For the text-containing cell, return its midpoint in [x, y] coordinate format. 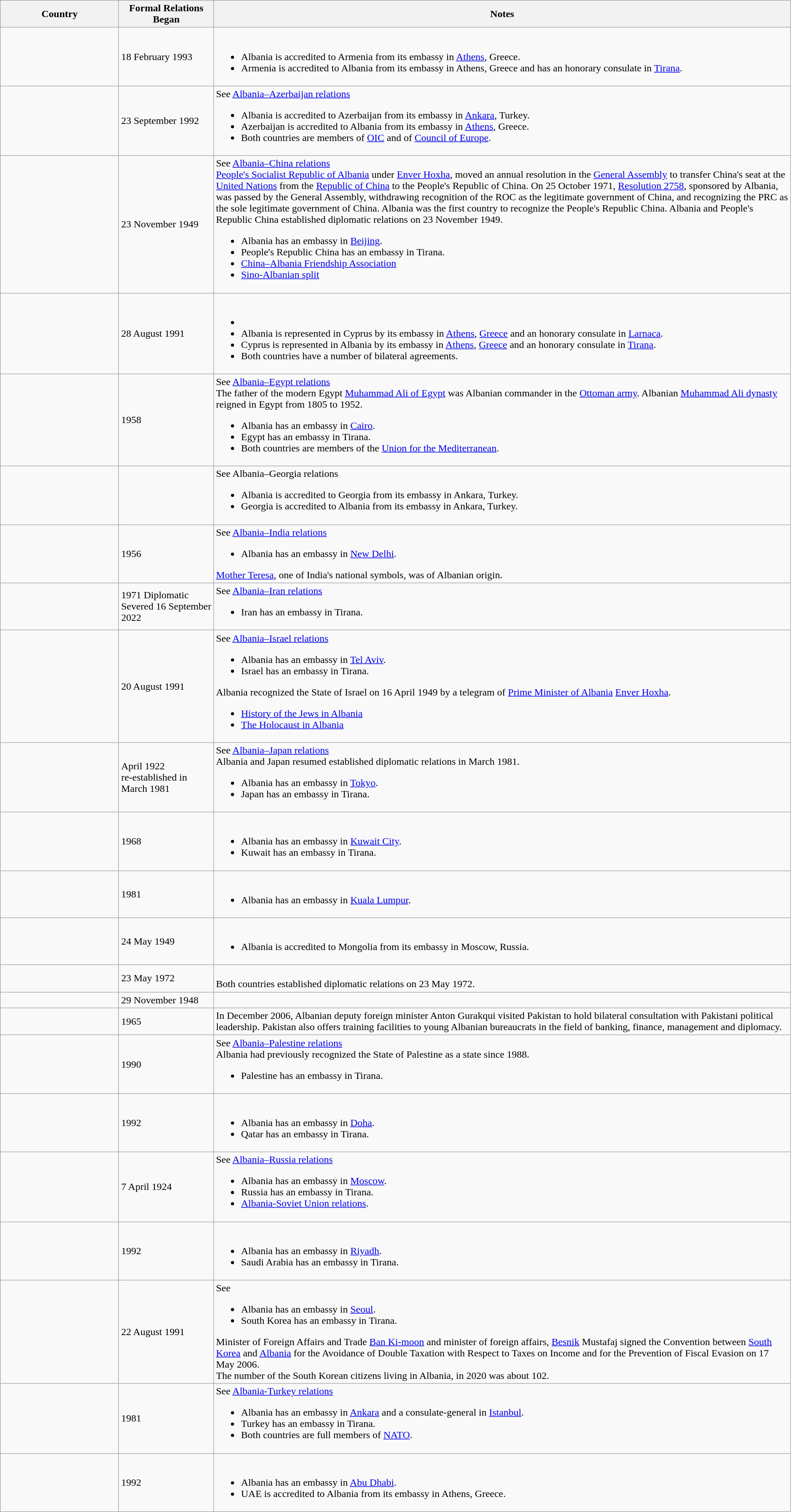
See Albania–India relationsAlbania has an embassy in New Delhi.Mother Teresa, one of India's national symbols, was of Albanian origin. [502, 554]
7 April 1924 [166, 1187]
1971 Diplomatic Severed 16 September 2022 [166, 607]
20 August 1991 [166, 686]
1965 [166, 1021]
Country [60, 14]
See Albania–Russia relationsAlbania has an embassy in Moscow.Russia has an embassy in Tirana.Albania-Soviet Union relations. [502, 1187]
22 August 1991 [166, 1332]
28 August 1991 [166, 333]
1990 [166, 1064]
23 May 1972 [166, 979]
April 1922re-established in March 1981 [166, 777]
1968 [166, 841]
Albania has an embassy in Kuala Lumpur. [502, 894]
Both countries established diplomatic relations on 23 May 1972. [502, 979]
1958 [166, 420]
18 February 1993 [166, 57]
See Albania–Palestine relationsAlbania had previously recognized the State of Palestine as a state since 1988.Palestine has an embassy in Tirana. [502, 1064]
Albania has an embassy in Kuwait City.Kuwait has an embassy in Tirana. [502, 841]
23 November 1949 [166, 224]
Albania has an embassy in Doha.Qatar has an embassy in Tirana. [502, 1123]
24 May 1949 [166, 941]
Albania has an embassy in Abu Dhabi.UAE is accredited to Albania from its embassy in Athens, Greece. [502, 1482]
29 November 1948 [166, 1000]
23 September 1992 [166, 121]
See Albania–Iran relationsIran has an embassy in Tirana. [502, 607]
Albania has an embassy in Riyadh.Saudi Arabia has an embassy in Tirana. [502, 1251]
1956 [166, 554]
Albania is accredited to Mongolia from its embassy in Moscow, Russia. [502, 941]
Notes [502, 14]
Formal Relations Began [166, 14]
